Return the [X, Y] coordinate for the center point of the cell that contains the specified text.  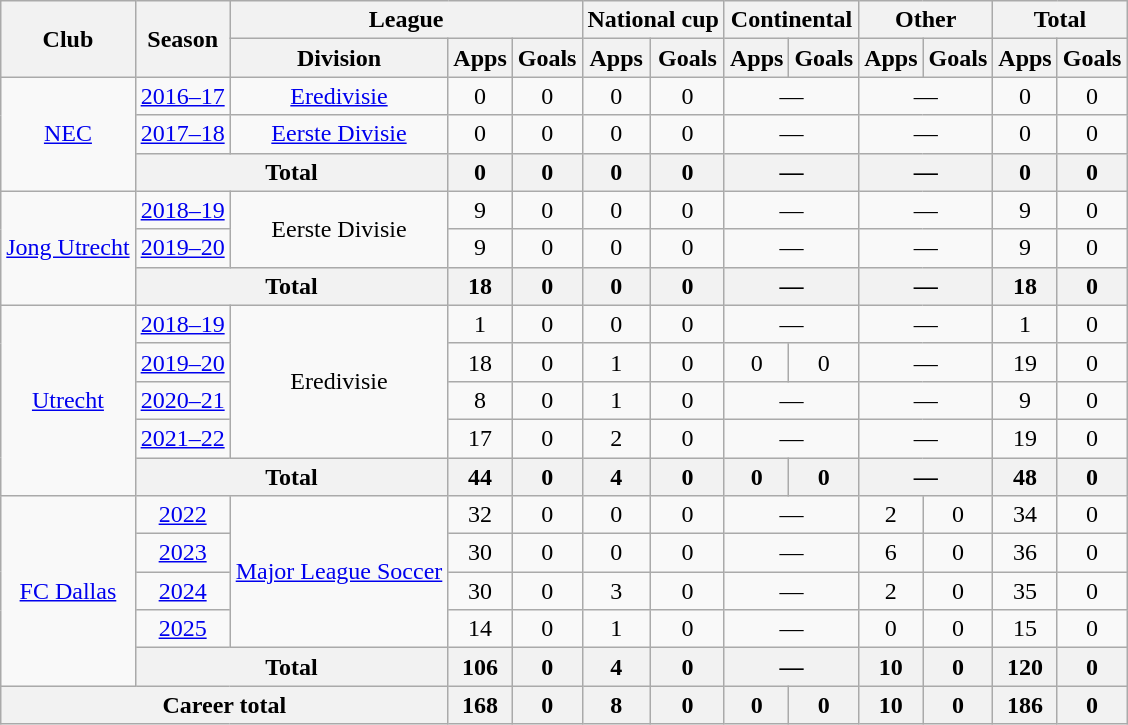
Jong Utrecht [68, 248]
Division [339, 58]
Utrecht [68, 400]
6 [891, 553]
48 [1025, 477]
FC Dallas [68, 591]
32 [480, 515]
Other [926, 20]
National cup [653, 20]
35 [1025, 591]
186 [1025, 705]
17 [480, 438]
2025 [182, 629]
3 [616, 591]
Continental [791, 20]
2020–21 [182, 400]
14 [480, 629]
2024 [182, 591]
2017–18 [182, 134]
15 [1025, 629]
168 [480, 705]
Major League Soccer [339, 572]
106 [480, 667]
2022 [182, 515]
2021–22 [182, 438]
120 [1025, 667]
44 [480, 477]
League [406, 20]
34 [1025, 515]
Club [68, 39]
2023 [182, 553]
2016–17 [182, 96]
NEC [68, 134]
36 [1025, 553]
Career total [224, 705]
Season [182, 39]
